Output the [X, Y] coordinate of the center of the cell containing the given text.  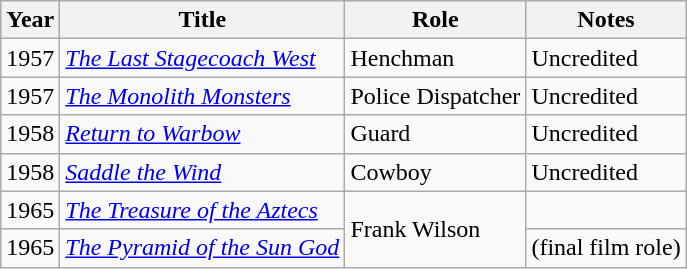
Return to Warbow [202, 134]
Henchman [436, 58]
Notes [606, 20]
Saddle the Wind [202, 172]
The Treasure of the Aztecs [202, 210]
Police Dispatcher [436, 96]
Frank Wilson [436, 229]
Guard [436, 134]
(final film role) [606, 248]
Year [30, 20]
The Pyramid of the Sun God [202, 248]
Cowboy [436, 172]
Role [436, 20]
The Last Stagecoach West [202, 58]
The Monolith Monsters [202, 96]
Title [202, 20]
